Find where the given text appears and provide that cell's center as [X, Y] coordinate. 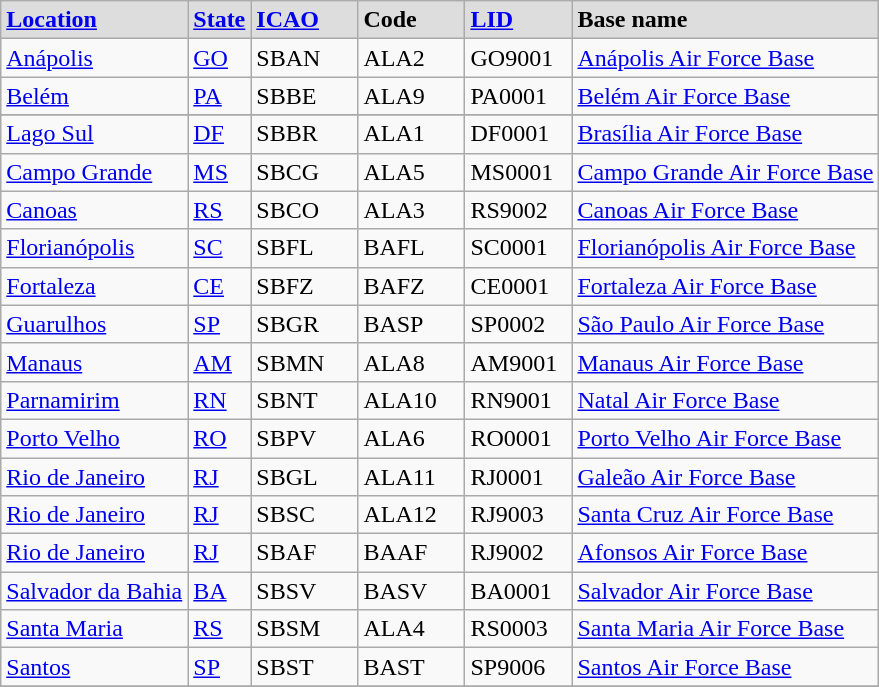
BAST [412, 667]
ALA12 [412, 515]
Code [412, 20]
PA [220, 96]
BA0001 [518, 591]
Anápolis [94, 58]
RS9002 [518, 210]
ALA5 [412, 172]
ALA11 [412, 477]
Fortaleza [94, 286]
Salvador da Bahia [94, 591]
ALA3 [412, 210]
State [220, 20]
Afonsos Air Force Base [726, 553]
MS0001 [518, 172]
Manaus Air Force Base [726, 362]
Parnamirim [94, 400]
Santa Maria Air Force Base [726, 629]
SBCG [304, 172]
SBBR [304, 134]
MS [220, 172]
SBPV [304, 438]
SBSM [304, 629]
CE [220, 286]
RJ9003 [518, 515]
RS0003 [518, 629]
SBAN [304, 58]
ALA9 [412, 96]
Manaus [94, 362]
Florianópolis [94, 248]
Santos Air Force Base [726, 667]
BASV [412, 591]
Brasília Air Force Base [726, 134]
SP9006 [518, 667]
Porto Velho Air Force Base [726, 438]
SC0001 [518, 248]
PA0001 [518, 96]
BA [220, 591]
BASP [412, 324]
Campo Grande Air Force Base [726, 172]
RO0001 [518, 438]
ALA2 [412, 58]
BAFL [412, 248]
ALA6 [412, 438]
Santos [94, 667]
Santa Cruz Air Force Base [726, 515]
Fortaleza Air Force Base [726, 286]
Anápolis Air Force Base [726, 58]
RJ0001 [518, 477]
SBNT [304, 400]
BAFZ [412, 286]
AM9001 [518, 362]
GO9001 [518, 58]
SBBE [304, 96]
Lago Sul [94, 134]
ALA8 [412, 362]
Base name [726, 20]
SBGL [304, 477]
SBGR [304, 324]
SBSC [304, 515]
DF [220, 134]
AM [220, 362]
SBFZ [304, 286]
Salvador Air Force Base [726, 591]
ALA4 [412, 629]
Campo Grande [94, 172]
Santa Maria [94, 629]
SBST [304, 667]
Guarulhos [94, 324]
RN9001 [518, 400]
Natal Air Force Base [726, 400]
CE0001 [518, 286]
ALA1 [412, 134]
SC [220, 248]
SBMN [304, 362]
RJ9002 [518, 553]
Porto Velho [94, 438]
DF0001 [518, 134]
RN [220, 400]
BAAF [412, 553]
RO [220, 438]
Belém [94, 96]
Location [94, 20]
LID [518, 20]
Florianópolis Air Force Base [726, 248]
São Paulo Air Force Base [726, 324]
SBAF [304, 553]
Belém Air Force Base [726, 96]
ICAO [304, 20]
Galeão Air Force Base [726, 477]
ALA10 [412, 400]
GO [220, 58]
SBCO [304, 210]
SBFL [304, 248]
SP0002 [518, 324]
Canoas Air Force Base [726, 210]
Canoas [94, 210]
SBSV [304, 591]
